Find where the given text appears and provide that cell's center as (X, Y) coordinate. 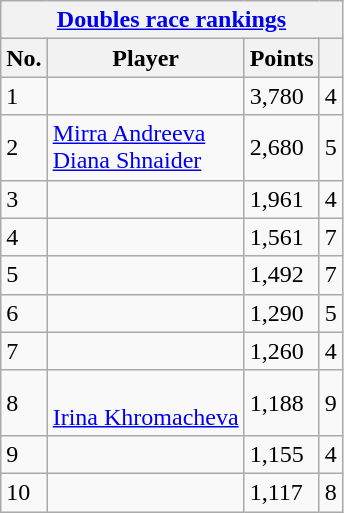
2,680 (282, 148)
Doubles race rankings (172, 20)
1,117 (282, 492)
1,961 (282, 199)
1,561 (282, 237)
1,155 (282, 454)
1 (24, 96)
6 (24, 313)
1,290 (282, 313)
Points (282, 58)
2 (24, 148)
1,260 (282, 351)
No. (24, 58)
1,188 (282, 402)
10 (24, 492)
Player (146, 58)
Irina Khromacheva (146, 402)
Mirra Andreeva Diana Shnaider (146, 148)
3 (24, 199)
3,780 (282, 96)
1,492 (282, 275)
